Provide the [x, y] coordinate of the cell's center where the given text is located.  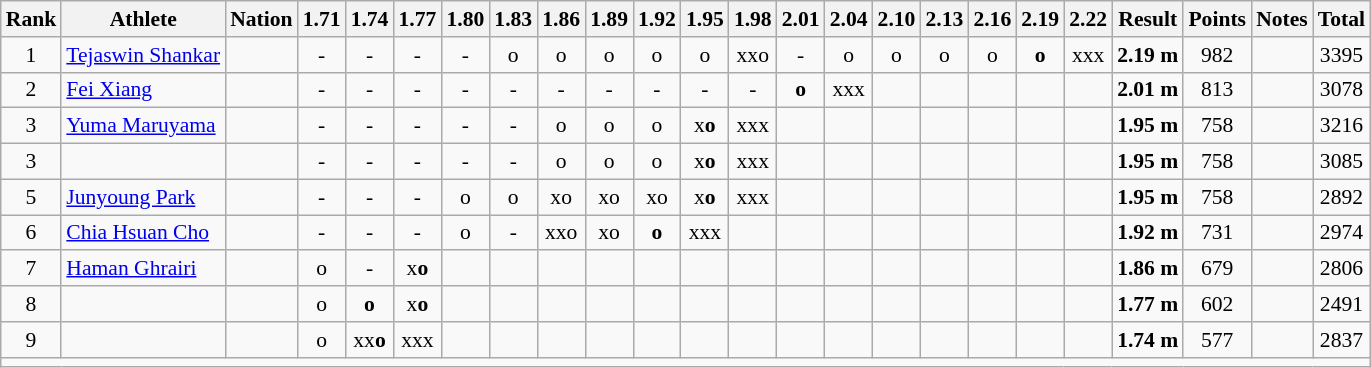
Fei Xiang [143, 90]
1.92 m [1148, 233]
Chia Hsuan Cho [143, 233]
2.01 m [1148, 90]
2.04 [849, 19]
2892 [1342, 197]
2 [32, 90]
3078 [1342, 90]
1.83 [513, 19]
8 [32, 304]
2491 [1342, 304]
577 [1217, 340]
2.01 [801, 19]
Nation [261, 19]
6 [32, 233]
2.22 [1088, 19]
2974 [1342, 233]
2.19 [1040, 19]
2837 [1342, 340]
1.74 m [1148, 340]
3216 [1342, 126]
2.19 m [1148, 55]
Result [1148, 19]
3395 [1342, 55]
3085 [1342, 162]
7 [32, 269]
1.71 [322, 19]
813 [1217, 90]
Points [1217, 19]
Athlete [143, 19]
1.77 m [1148, 304]
Yuma Maruyama [143, 126]
2.13 [944, 19]
1.86 [561, 19]
Junyoung Park [143, 197]
2806 [1342, 269]
9 [32, 340]
602 [1217, 304]
731 [1217, 233]
Total [1342, 19]
679 [1217, 269]
2.16 [992, 19]
5 [32, 197]
1.98 [753, 19]
1 [32, 55]
1.92 [657, 19]
1.74 [370, 19]
1.95 [705, 19]
1.89 [609, 19]
2.10 [897, 19]
1.77 [417, 19]
1.86 m [1148, 269]
Rank [32, 19]
Notes [1282, 19]
982 [1217, 55]
1.80 [465, 19]
Tejaswin Shankar [143, 55]
Haman Ghrairi [143, 269]
